Extract the [x, y] coordinate from the center of the cell holding the provided text.  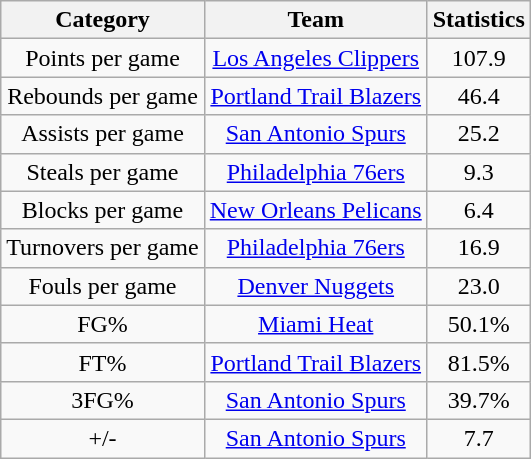
7.7 [478, 438]
Rebounds per game [102, 96]
Statistics [478, 20]
Los Angeles Clippers [316, 58]
25.2 [478, 134]
107.9 [478, 58]
9.3 [478, 172]
Blocks per game [102, 210]
Points per game [102, 58]
6.4 [478, 210]
Assists per game [102, 134]
Turnovers per game [102, 248]
Miami Heat [316, 324]
23.0 [478, 286]
Category [102, 20]
Steals per game [102, 172]
FT% [102, 362]
81.5% [478, 362]
Denver Nuggets [316, 286]
39.7% [478, 400]
Fouls per game [102, 286]
50.1% [478, 324]
46.4 [478, 96]
New Orleans Pelicans [316, 210]
Team [316, 20]
FG% [102, 324]
3FG% [102, 400]
+/- [102, 438]
16.9 [478, 248]
